Provide the (x, y) coordinate of the cell's center where the given text is located.  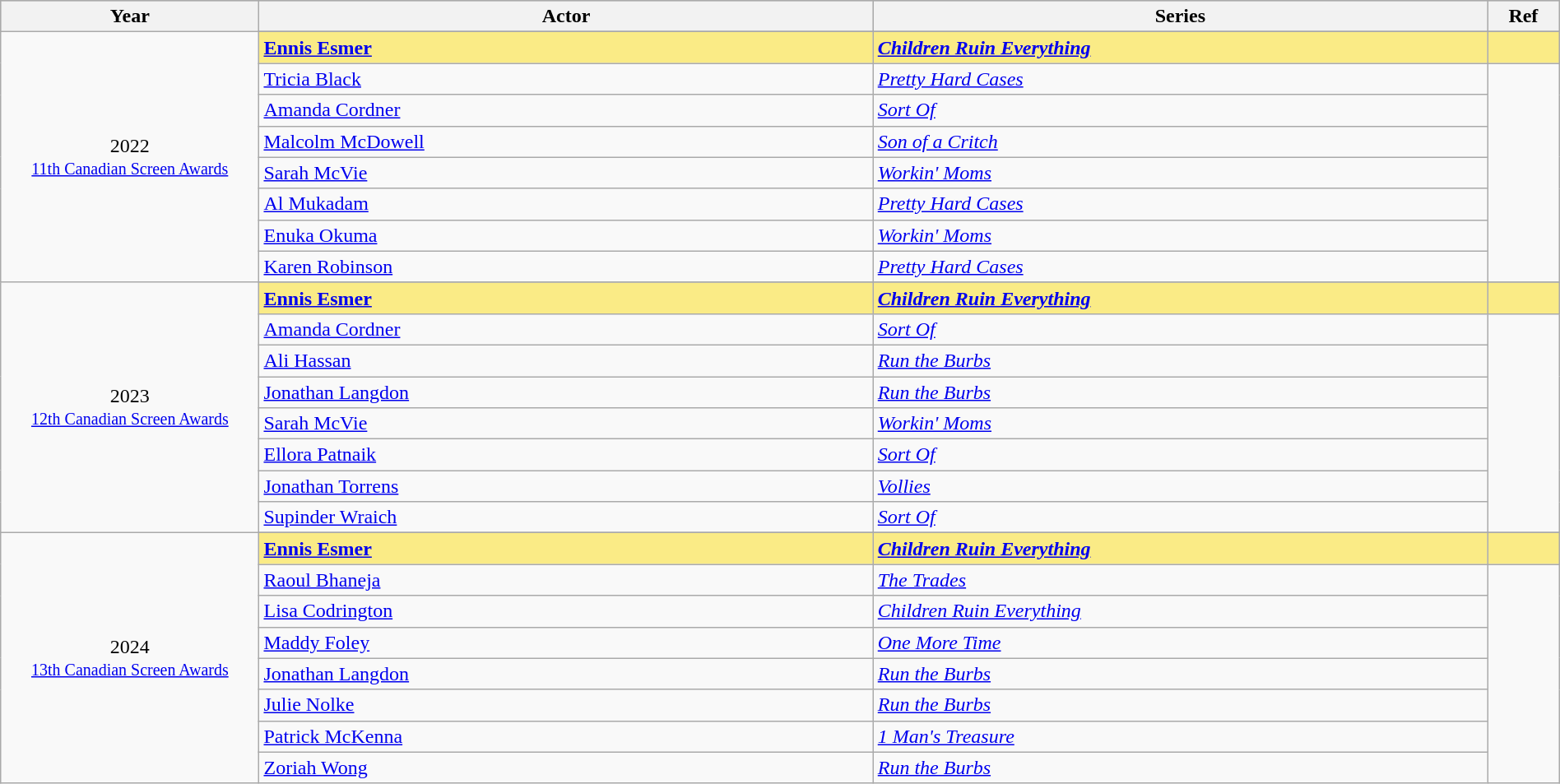
Ellora Patnaik (566, 455)
Son of a Critch (1180, 141)
Jonathan Torrens (566, 486)
2022 11th Canadian Screen Awards (130, 157)
Maddy Foley (566, 643)
Raoul Bhaneja (566, 580)
Enuka Okuma (566, 235)
2023 12th Canadian Screen Awards (130, 407)
Ali Hassan (566, 360)
Ref (1524, 16)
Patrick McKenna (566, 736)
Actor (566, 16)
Year (130, 16)
Malcolm McDowell (566, 141)
Vollies (1180, 486)
Karen Robinson (566, 267)
One More Time (1180, 643)
Lisa Codrington (566, 611)
Julie Nolke (566, 705)
Zoriah Wong (566, 768)
Series (1180, 16)
Tricia Black (566, 79)
1 Man's Treasure (1180, 736)
Al Mukadam (566, 204)
Supinder Wraich (566, 517)
The Trades (1180, 580)
2024 13th Canadian Screen Awards (130, 658)
